For the text-containing cell, return its midpoint in [x, y] coordinate format. 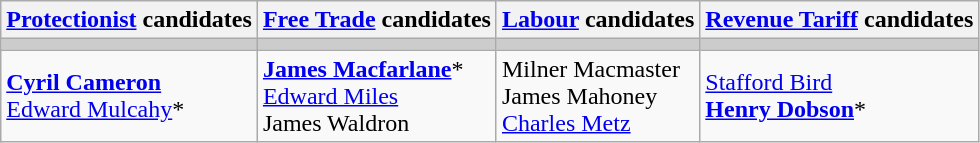
Protectionist candidates [130, 20]
Free Trade candidates [376, 20]
Labour candidates [598, 20]
Revenue Tariff candidates [840, 20]
Cyril CameronEdward Mulcahy* [130, 96]
Milner MacmasterJames MahoneyCharles Metz [598, 96]
Stafford BirdHenry Dobson* [840, 96]
James Macfarlane*Edward MilesJames Waldron [376, 96]
